Pinpoint the cell where the given text exists, returning its [x, y] midpoint coordinate. 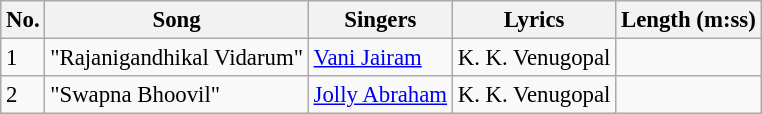
Song [176, 20]
1 [23, 58]
Lyrics [534, 20]
Length (m:ss) [688, 20]
"Swapna Bhoovil" [176, 95]
No. [23, 20]
Vani Jairam [380, 58]
2 [23, 95]
"Rajanigandhikal Vidarum" [176, 58]
Jolly Abraham [380, 95]
Singers [380, 20]
